Find where the given text appears and provide that cell's center as (X, Y) coordinate. 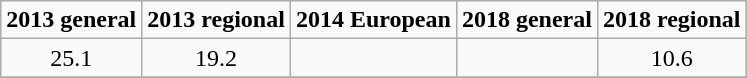
2018 general (526, 20)
2018 regional (672, 20)
2014 European (373, 20)
2013 regional (216, 20)
19.2 (216, 58)
2013 general (72, 20)
25.1 (72, 58)
10.6 (672, 58)
